From the cell containing the given text, extract its center point as (X, Y) coordinate. 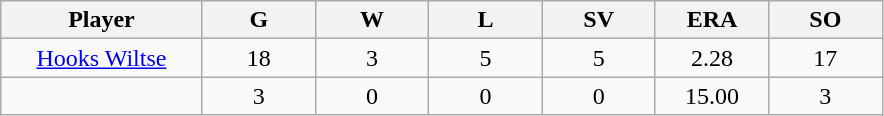
SO (826, 20)
L (486, 20)
SV (598, 20)
18 (258, 58)
G (258, 20)
2.28 (712, 58)
Player (102, 20)
Hooks Wiltse (102, 58)
W (372, 20)
17 (826, 58)
ERA (712, 20)
15.00 (712, 96)
